Output the (X, Y) coordinate of the center of the cell containing the given text.  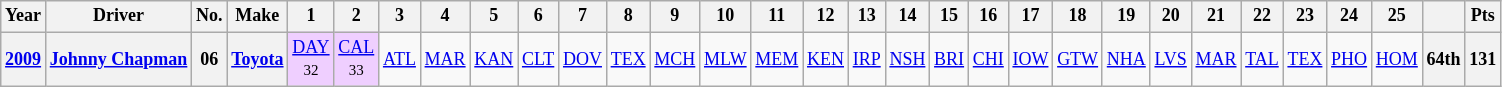
14 (908, 16)
GTW (1078, 59)
BRI (950, 59)
TAL (1262, 59)
5 (494, 16)
12 (826, 16)
IRP (866, 59)
3 (400, 16)
DOV (583, 59)
Toyota (258, 59)
20 (1170, 16)
18 (1078, 16)
64th (1444, 59)
KEN (826, 59)
IOW (1030, 59)
CLT (538, 59)
13 (866, 16)
131 (1483, 59)
17 (1030, 16)
CAL33 (356, 59)
21 (1216, 16)
No. (210, 16)
MLW (726, 59)
Year (24, 16)
22 (1262, 16)
MEM (777, 59)
MCH (675, 59)
NHA (1126, 59)
Pts (1483, 16)
DAY32 (311, 59)
8 (628, 16)
06 (210, 59)
19 (1126, 16)
Make (258, 16)
16 (988, 16)
15 (950, 16)
Driver (118, 16)
2009 (24, 59)
6 (538, 16)
HOM (1396, 59)
PHO (1350, 59)
LVS (1170, 59)
24 (1350, 16)
ATL (400, 59)
KAN (494, 59)
23 (1305, 16)
NSH (908, 59)
25 (1396, 16)
1 (311, 16)
10 (726, 16)
9 (675, 16)
4 (445, 16)
11 (777, 16)
7 (583, 16)
2 (356, 16)
CHI (988, 59)
Johnny Chapman (118, 59)
